From the cell containing the given text, extract its center point as [x, y] coordinate. 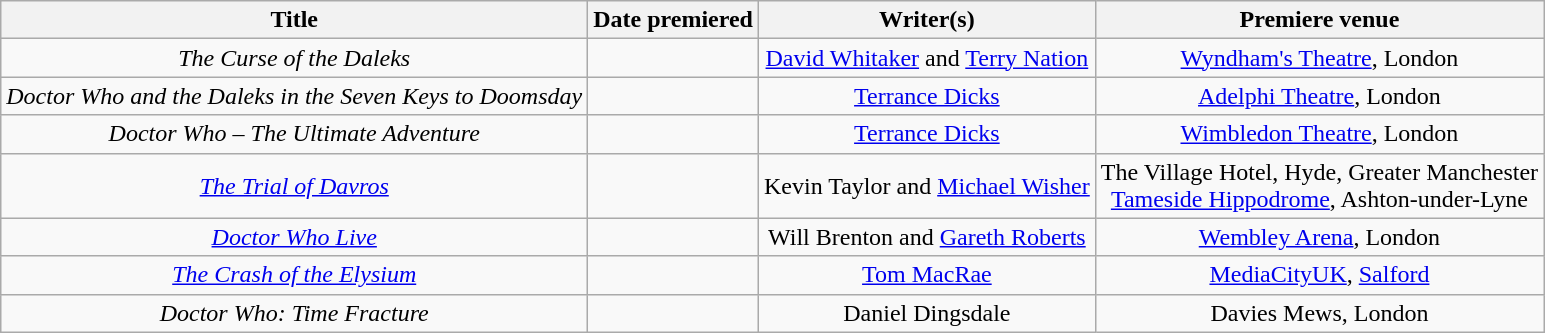
Doctor Who Live [294, 237]
Premiere venue [1319, 20]
The Trial of Davros [294, 186]
Tom MacRae [926, 275]
Doctor Who – The Ultimate Adventure [294, 134]
Adelphi Theatre, London [1319, 96]
Daniel Dingsdale [926, 313]
Doctor Who: Time Fracture [294, 313]
Will Brenton and Gareth Roberts [926, 237]
Wembley Arena, London [1319, 237]
Kevin Taylor and Michael Wisher [926, 186]
The Curse of the Daleks [294, 58]
The Crash of the Elysium [294, 275]
MediaCityUK, Salford [1319, 275]
Writer(s) [926, 20]
Doctor Who and the Daleks in the Seven Keys to Doomsday [294, 96]
Wyndham's Theatre, London [1319, 58]
David Whitaker and Terry Nation [926, 58]
Title [294, 20]
Davies Mews, London [1319, 313]
Wimbledon Theatre, London [1319, 134]
Date premiered [674, 20]
The Village Hotel, Hyde, Greater Manchester Tameside Hippodrome, Ashton-under-Lyne [1319, 186]
